Scan for the cell matching the given text and deliver its [X, Y] coordinate at center. 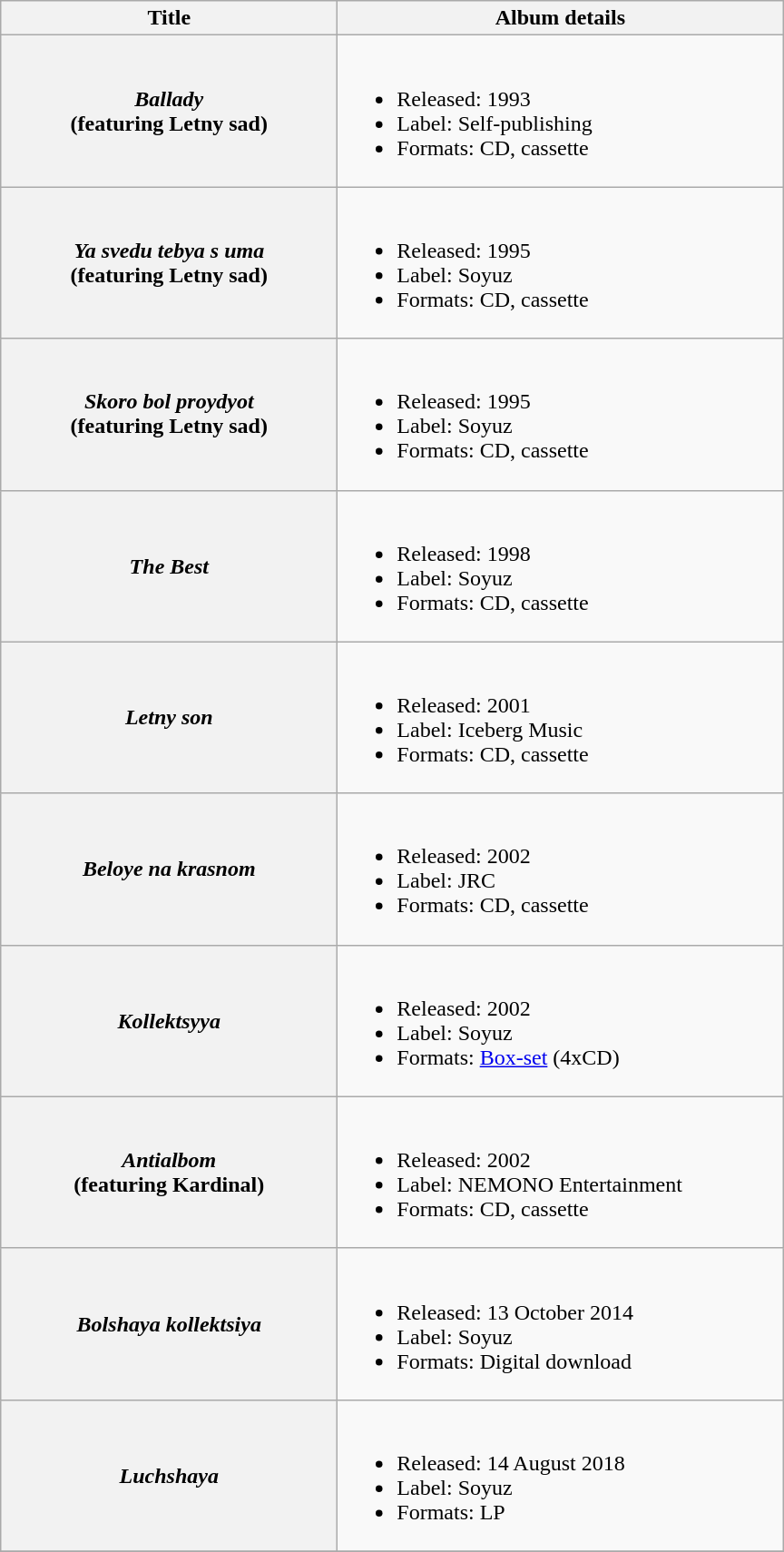
Bolshaya kollektsiya [169, 1323]
Released: 1993Label: Self-publishingFormats: CD, cassette [561, 111]
Released: 14 August 2018Label: SoyuzFormats: LP [561, 1476]
Album details [561, 18]
Ballady(featuring Letny sad) [169, 111]
Released: 1998Label: SoyuzFormats: CD, cassette [561, 566]
Released: 2002Label: JRCFormats: CD, cassette [561, 869]
Released: 2002Label: NEMONO EntertainmentFormats: CD, cassette [561, 1173]
Released: 13 October 2014Label: SoyuzFormats: Digital download [561, 1323]
Beloye na krasnom [169, 869]
Letny son [169, 717]
Ya svedu tebya s uma(featuring Letny sad) [169, 263]
Skoro bol proydyot(featuring Letny sad) [169, 414]
Kollektsyya [169, 1020]
Title [169, 18]
Antialbom(featuring Kardinal) [169, 1173]
Released: 2001Label: Iceberg MusicFormats: CD, cassette [561, 717]
The Best [169, 566]
Released: 2002Label: SoyuzFormats: Box-set (4xCD) [561, 1020]
Luchshaya [169, 1476]
